Identify which cell holds the provided text, then report its [x, y] central coordinate. 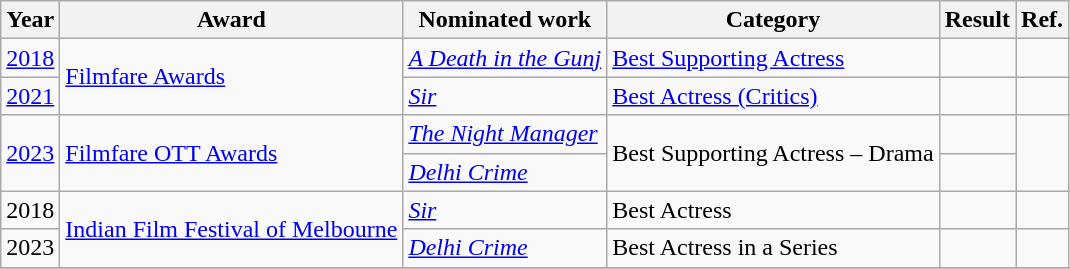
Filmfare OTT Awards [232, 153]
Category [773, 20]
Best Actress in a Series [773, 248]
A Death in the Gunj [505, 58]
The Night Manager [505, 134]
Best Actress (Critics) [773, 96]
2021 [30, 96]
Filmfare Awards [232, 77]
Best Supporting Actress – Drama [773, 153]
Award [232, 20]
Result [977, 20]
Ref. [1042, 20]
Best Supporting Actress [773, 58]
Year [30, 20]
Best Actress [773, 210]
Indian Film Festival of Melbourne [232, 229]
Nominated work [505, 20]
